Determine the (x, y) coordinate at the center of the cell enclosing the given text.  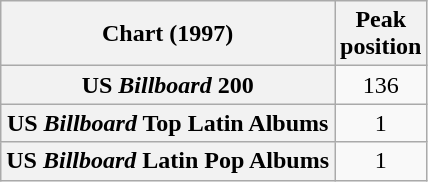
Peakposition (381, 34)
US Billboard Top Latin Albums (168, 123)
US Billboard Latin Pop Albums (168, 161)
US Billboard 200 (168, 85)
Chart (1997) (168, 34)
136 (381, 85)
